Identify which cell holds the provided text, then report its (x, y) central coordinate. 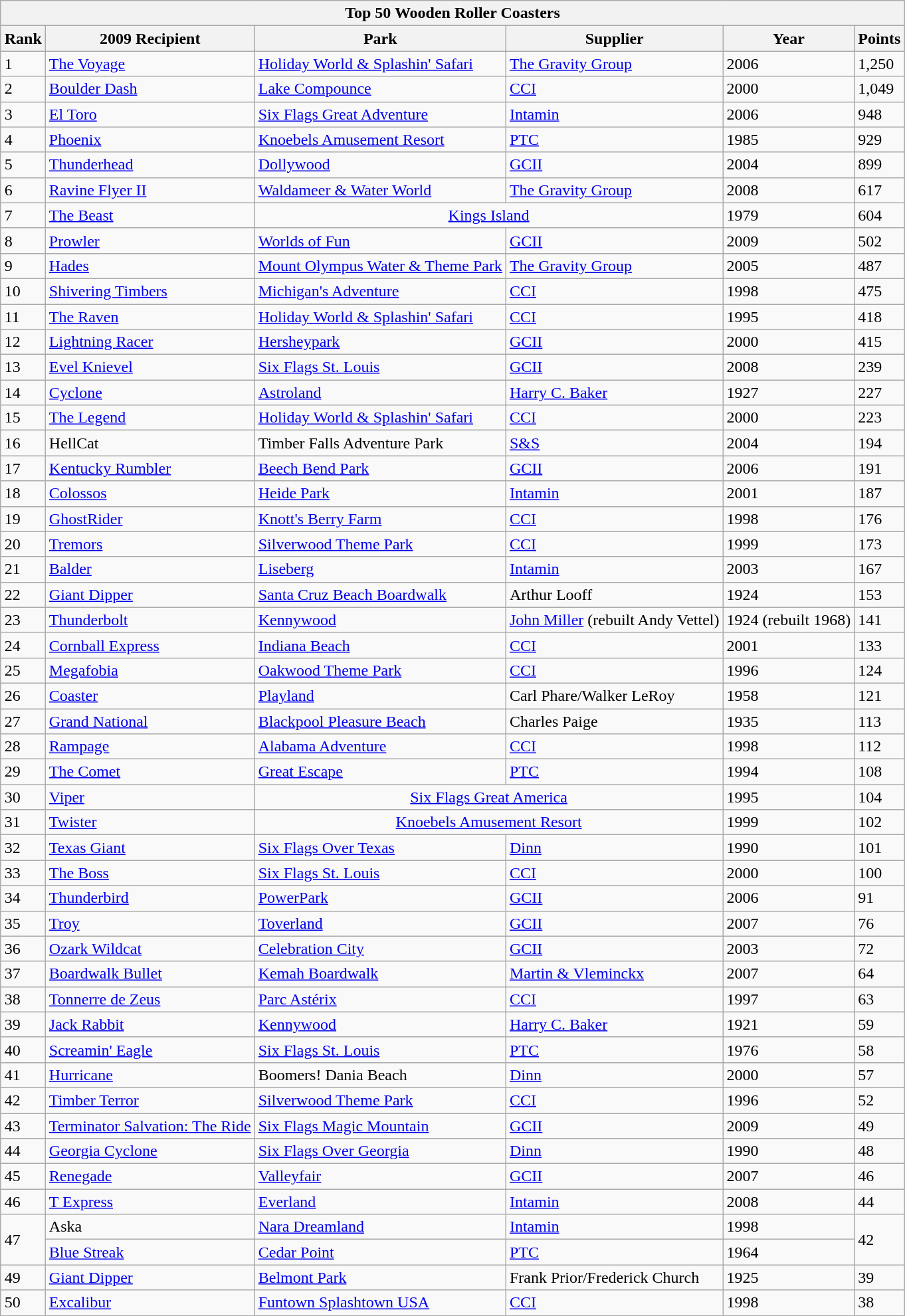
36 (23, 949)
112 (880, 747)
Funtown Splashtown USA (380, 1303)
Worlds of Fun (380, 240)
617 (880, 190)
1964 (789, 1252)
Cornball Express (150, 645)
64 (880, 974)
Nara Dreamland (380, 1227)
187 (880, 494)
5 (23, 165)
Indiana Beach (380, 645)
Timber Falls Adventure Park (380, 443)
14 (23, 393)
32 (23, 848)
Thunderhead (150, 165)
124 (880, 670)
11 (23, 317)
Liseberg (380, 569)
20 (23, 544)
47 (23, 1240)
502 (880, 240)
Six Flags Great Adventure (380, 114)
1935 (789, 721)
GhostRider (150, 519)
24 (23, 645)
S&S (614, 443)
104 (880, 797)
Megafobia (150, 670)
59 (880, 1024)
Carl Phare/Walker LeRoy (614, 696)
22 (23, 595)
19 (23, 519)
41 (23, 1075)
18 (23, 494)
37 (23, 974)
Waldameer & Water World (380, 190)
Six Flags Great America (489, 797)
33 (23, 873)
1,250 (880, 64)
227 (880, 393)
Six Flags Over Georgia (380, 1151)
Celebration City (380, 949)
16 (23, 443)
Blackpool Pleasure Beach (380, 721)
133 (880, 645)
2005 (789, 266)
Grand National (150, 721)
The Beast (150, 215)
Dollywood (380, 165)
176 (880, 519)
Ozark Wildcat (150, 949)
Twister (150, 822)
76 (880, 923)
1925 (789, 1277)
50 (23, 1303)
HellCat (150, 443)
Kemah Boardwalk (380, 974)
1976 (789, 1050)
The Comet (150, 772)
The Voyage (150, 64)
El Toro (150, 114)
4 (23, 140)
Astroland (380, 393)
2009 Recipient (150, 39)
Arthur Looff (614, 595)
191 (880, 468)
John Miller (rebuilt Andy Vettel) (614, 620)
173 (880, 544)
30 (23, 797)
487 (880, 266)
3 (23, 114)
Beech Bend Park (380, 468)
Supplier (614, 39)
418 (880, 317)
113 (880, 721)
Kings Island (489, 215)
Martin & Vleminckx (614, 974)
45 (23, 1176)
Cedar Point (380, 1252)
Hersheypark (380, 342)
10 (23, 291)
604 (880, 215)
31 (23, 822)
57 (880, 1075)
Mount Olympus Water & Theme Park (380, 266)
1994 (789, 772)
Thunderbird (150, 898)
Everland (380, 1202)
102 (880, 822)
Ravine Flyer II (150, 190)
15 (23, 418)
948 (880, 114)
40 (23, 1050)
1 (23, 64)
Year (789, 39)
13 (23, 367)
Cyclone (150, 393)
Shivering Timbers (150, 291)
Top 50 Wooden Roller Coasters (452, 13)
1924 (789, 595)
Oakwood Theme Park (380, 670)
T Express (150, 1202)
Lake Compounce (380, 89)
929 (880, 140)
153 (880, 595)
The Legend (150, 418)
17 (23, 468)
The Raven (150, 317)
Terminator Salvation: The Ride (150, 1126)
899 (880, 165)
26 (23, 696)
Heide Park (380, 494)
PowerPark (380, 898)
27 (23, 721)
Knott's Berry Farm (380, 519)
Screamin' Eagle (150, 1050)
Texas Giant (150, 848)
Excalibur (150, 1303)
Alabama Adventure (380, 747)
Jack Rabbit (150, 1024)
52 (880, 1100)
1921 (789, 1024)
Playland (380, 696)
91 (880, 898)
Rank (23, 39)
34 (23, 898)
100 (880, 873)
Park (380, 39)
Michigan's Adventure (380, 291)
35 (23, 923)
Balder (150, 569)
12 (23, 342)
28 (23, 747)
194 (880, 443)
6 (23, 190)
43 (23, 1126)
Toverland (380, 923)
Hurricane (150, 1075)
Troy (150, 923)
1924 (rebuilt 1968) (789, 620)
1958 (789, 696)
Phoenix (150, 140)
Coaster (150, 696)
Boardwalk Bullet (150, 974)
239 (880, 367)
Kentucky Rumbler (150, 468)
1927 (789, 393)
25 (23, 670)
Charles Paige (614, 721)
Six Flags Over Texas (380, 848)
2 (23, 89)
Evel Knievel (150, 367)
Lightning Racer (150, 342)
141 (880, 620)
Santa Cruz Beach Boardwalk (380, 595)
Thunderbolt (150, 620)
1985 (789, 140)
9 (23, 266)
Aska (150, 1227)
58 (880, 1050)
48 (880, 1151)
Timber Terror (150, 1100)
The Boss (150, 873)
Hades (150, 266)
121 (880, 696)
415 (880, 342)
475 (880, 291)
Parc Astérix (380, 999)
Boulder Dash (150, 89)
1,049 (880, 89)
1997 (789, 999)
1979 (789, 215)
Points (880, 39)
72 (880, 949)
223 (880, 418)
29 (23, 772)
21 (23, 569)
Valleyfair (380, 1176)
Renegade (150, 1176)
167 (880, 569)
63 (880, 999)
Georgia Cyclone (150, 1151)
Frank Prior/Frederick Church (614, 1277)
Tonnerre de Zeus (150, 999)
Six Flags Magic Mountain (380, 1126)
Rampage (150, 747)
8 (23, 240)
Blue Streak (150, 1252)
Viper (150, 797)
108 (880, 772)
101 (880, 848)
Great Escape (380, 772)
23 (23, 620)
Colossos (150, 494)
Tremors (150, 544)
Belmont Park (380, 1277)
7 (23, 215)
Prowler (150, 240)
Boomers! Dania Beach (380, 1075)
